Return the [x, y] coordinate for the center point of the cell that contains the specified text.  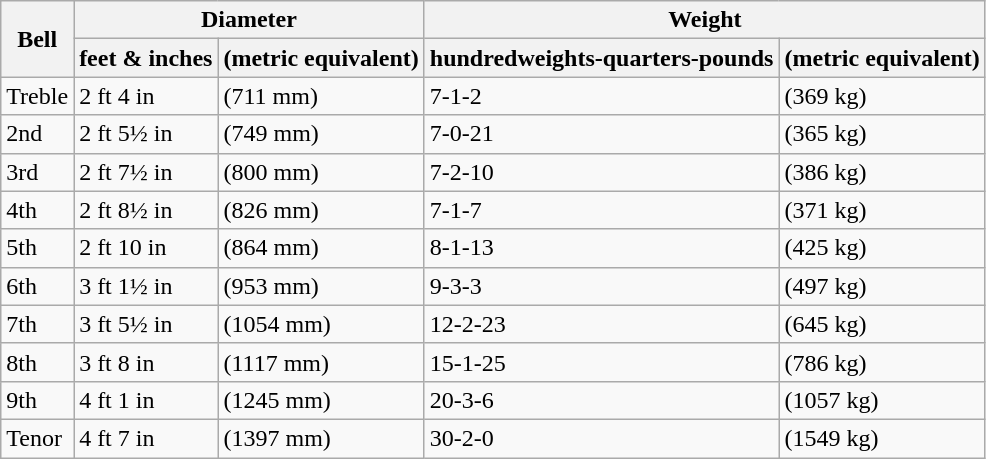
(1549 kg) [882, 438]
(1245 mm) [321, 400]
(497 kg) [882, 286]
(711 mm) [321, 96]
9th [38, 400]
3rd [38, 172]
12-2-23 [602, 324]
3 ft 1½ in [146, 286]
(800 mm) [321, 172]
8-1-13 [602, 248]
Bell [38, 39]
4 ft 1 in [146, 400]
(371 kg) [882, 210]
(864 mm) [321, 248]
7-1-2 [602, 96]
2 ft 4 in [146, 96]
(425 kg) [882, 248]
20-3-6 [602, 400]
9-3-3 [602, 286]
(749 mm) [321, 134]
2 ft 10 in [146, 248]
5th [38, 248]
Treble [38, 96]
7-2-10 [602, 172]
8th [38, 362]
6th [38, 286]
Weight [704, 20]
(369 kg) [882, 96]
hundredweights-quarters-pounds [602, 58]
2 ft 7½ in [146, 172]
2 ft 5½ in [146, 134]
7th [38, 324]
(1054 mm) [321, 324]
4th [38, 210]
3 ft 8 in [146, 362]
Diameter [250, 20]
(365 kg) [882, 134]
(1397 mm) [321, 438]
(786 kg) [882, 362]
7-0-21 [602, 134]
4 ft 7 in [146, 438]
(826 mm) [321, 210]
15-1-25 [602, 362]
2nd [38, 134]
(1057 kg) [882, 400]
feet & inches [146, 58]
(386 kg) [882, 172]
(1117 mm) [321, 362]
(953 mm) [321, 286]
(645 kg) [882, 324]
2 ft 8½ in [146, 210]
Tenor [38, 438]
7-1-7 [602, 210]
30-2-0 [602, 438]
3 ft 5½ in [146, 324]
